Determine the (X, Y) coordinate at the center of the cell enclosing the given text.  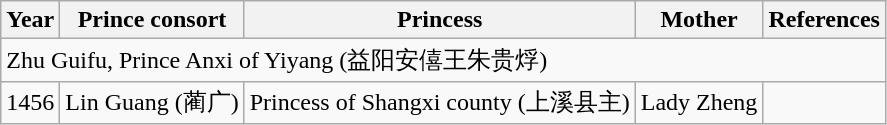
Lin Guang (蔺广) (152, 102)
1456 (30, 102)
Year (30, 20)
Prince consort (152, 20)
References (824, 20)
Mother (699, 20)
Princess (440, 20)
Princess of Shangxi county (上溪县主) (440, 102)
Lady Zheng (699, 102)
Zhu Guifu, Prince Anxi of Yiyang (益阳安僖王朱贵烰) (444, 60)
